Detect which cell encompasses the target text, then output its (X, Y) center coordinate. 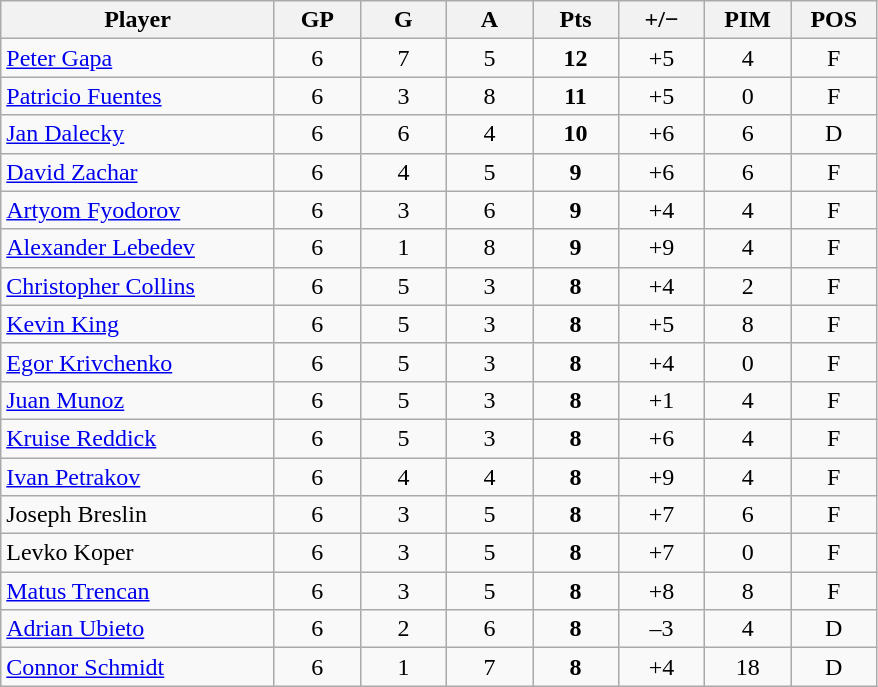
Christopher Collins (138, 286)
+/− (662, 20)
GP (317, 20)
10 (575, 134)
Egor Krivchenko (138, 362)
A (489, 20)
Ivan Petrakov (138, 477)
Levko Koper (138, 553)
David Zachar (138, 172)
Player (138, 20)
Pts (575, 20)
Jan Dalecky (138, 134)
Kevin King (138, 324)
Joseph Breslin (138, 515)
+1 (662, 400)
–3 (662, 629)
Artyom Fyodorov (138, 210)
Alexander Lebedev (138, 248)
POS (834, 20)
PIM (748, 20)
18 (748, 667)
Peter Gapa (138, 58)
Adrian Ubieto (138, 629)
Patricio Fuentes (138, 96)
+8 (662, 591)
Kruise Reddick (138, 438)
G (403, 20)
11 (575, 96)
Matus Trencan (138, 591)
Connor Schmidt (138, 667)
12 (575, 58)
Juan Munoz (138, 400)
